Return the (x, y) coordinate for the center point of the cell that contains the specified text.  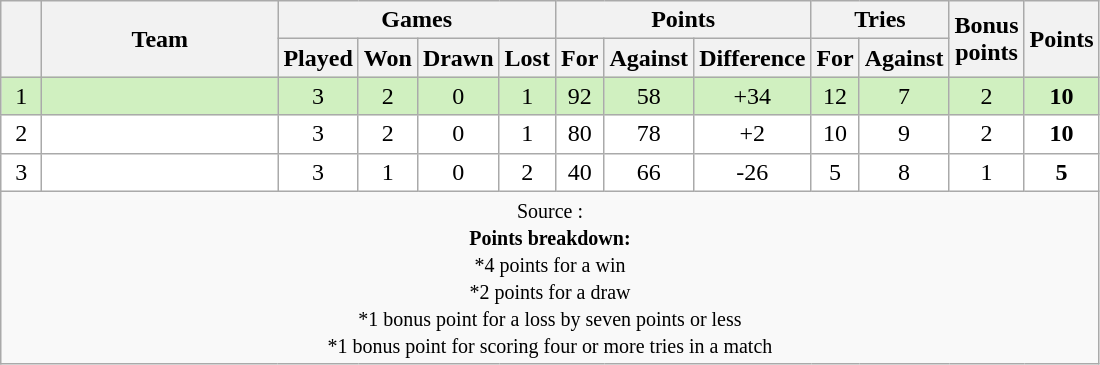
7 (904, 96)
Bonus points (986, 39)
9 (904, 134)
8 (904, 172)
Won (388, 58)
+2 (752, 134)
+34 (752, 96)
12 (835, 96)
Team (160, 39)
-26 (752, 172)
Difference (752, 58)
Drawn (458, 58)
92 (579, 96)
78 (649, 134)
Played (318, 58)
58 (649, 96)
80 (579, 134)
Tries (880, 20)
Lost (527, 58)
Games (417, 20)
40 (579, 172)
66 (649, 172)
